Determine the (X, Y) coordinate at the center of the cell enclosing the given text.  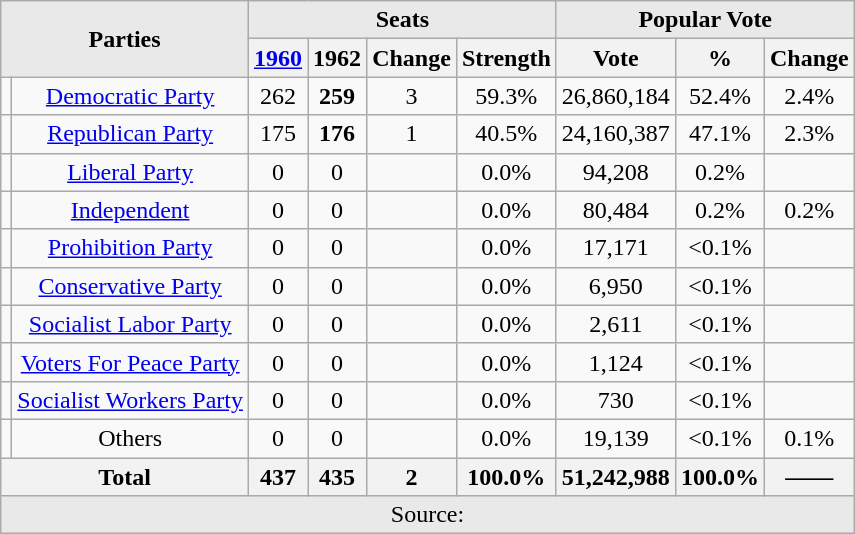
2 (412, 477)
17,171 (616, 248)
59.3% (506, 96)
94,208 (616, 172)
80,484 (616, 210)
51,242,988 (616, 477)
52.4% (720, 96)
Source: (428, 515)
Voters For Peace Party (130, 362)
2.4% (809, 96)
47.1% (720, 134)
Prohibition Party (130, 248)
Others (130, 438)
Popular Vote (705, 20)
Socialist Labor Party (130, 324)
1,124 (616, 362)
2.3% (809, 134)
3 (412, 96)
Democratic Party (130, 96)
Republican Party (130, 134)
Independent (130, 210)
259 (338, 96)
Total (125, 477)
262 (278, 96)
Socialist Workers Party (130, 400)
0.1% (809, 438)
1 (412, 134)
Liberal Party (130, 172)
—— (809, 477)
Vote (616, 58)
19,139 (616, 438)
Strength (506, 58)
% (720, 58)
1960 (278, 58)
Conservative Party (130, 286)
1962 (338, 58)
6,950 (616, 286)
24,160,387 (616, 134)
Seats (402, 20)
437 (278, 477)
40.5% (506, 134)
435 (338, 477)
2,611 (616, 324)
175 (278, 134)
176 (338, 134)
730 (616, 400)
Parties (125, 39)
26,860,184 (616, 96)
